Find where the given text appears and provide that cell's center as [x, y] coordinate. 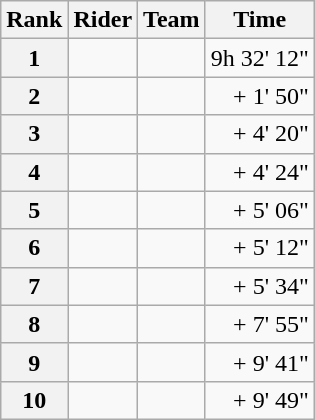
10 [34, 400]
+ 4' 24" [260, 172]
2 [34, 96]
3 [34, 134]
5 [34, 210]
+ 5' 06" [260, 210]
+ 1' 50" [260, 96]
+ 7' 55" [260, 324]
Team [172, 20]
+ 5' 12" [260, 248]
+ 5' 34" [260, 286]
+ 9' 41" [260, 362]
6 [34, 248]
Rider [103, 20]
Rank [34, 20]
4 [34, 172]
9h 32' 12" [260, 58]
7 [34, 286]
Time [260, 20]
+ 9' 49" [260, 400]
8 [34, 324]
1 [34, 58]
+ 4' 20" [260, 134]
9 [34, 362]
